Detect which cell encompasses the target text, then output its [x, y] center coordinate. 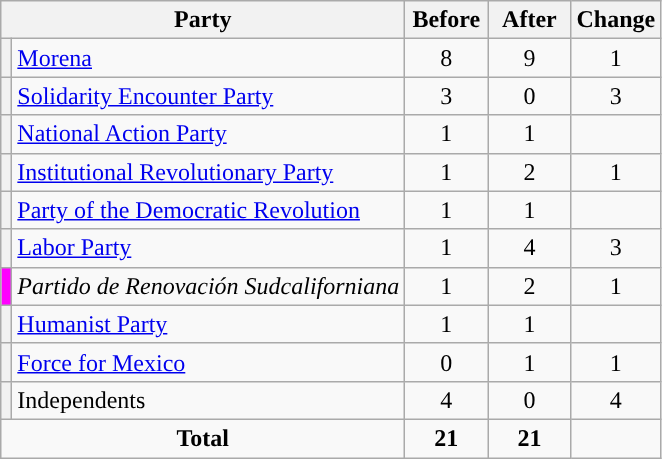
Party of the Democratic Revolution [208, 210]
Total [203, 438]
After [530, 20]
Force for Mexico [208, 362]
Solidarity Encounter Party [208, 96]
Labor Party [208, 248]
Party [203, 20]
Partido de Renovación Sudcaliforniana [208, 286]
Change [616, 20]
National Action Party [208, 134]
Humanist Party [208, 324]
Morena [208, 58]
Before [446, 20]
Institutional Revolutionary Party [208, 172]
9 [530, 58]
8 [446, 58]
Independents [208, 400]
